Scan for the cell matching the given text and deliver its (X, Y) coordinate at center. 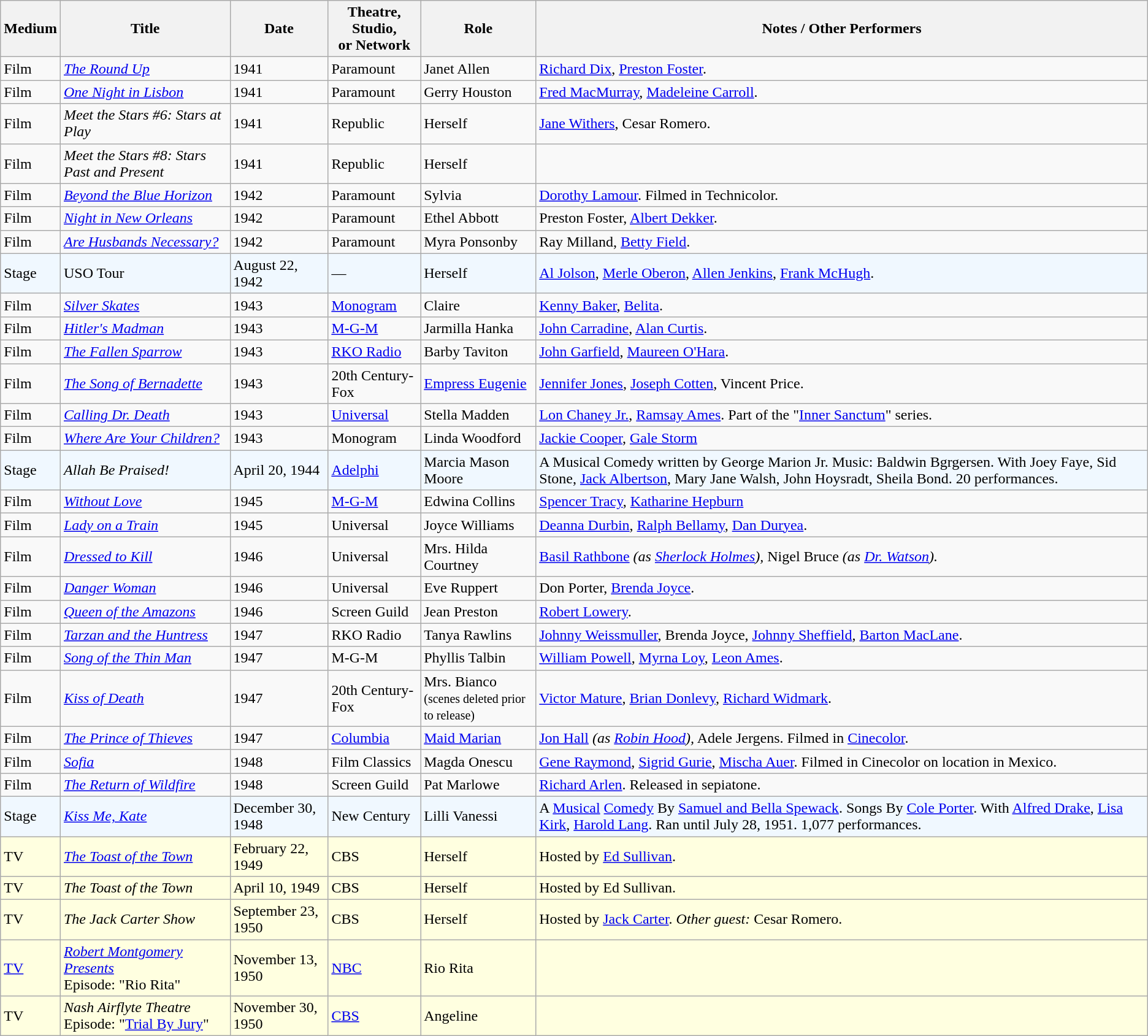
Lon Chaney Jr., Ramsay Ames. Part of the "Inner Sanctum" series. (842, 415)
Sylvia (478, 195)
Deanna Durbin, Ralph Bellamy, Dan Duryea. (842, 525)
Rio Rita (478, 968)
Song of the Thin Man (145, 658)
Fred MacMurray, Madeleine Carroll. (842, 92)
Are Husbands Necessary? (145, 242)
Hosted by Jack Carter. Other guest: Cesar Romero. (842, 920)
Tanya Rawlins (478, 635)
Claire (478, 305)
New Century (374, 816)
Calling Dr. Death (145, 415)
Dressed to Kill (145, 557)
Robert Lowery. (842, 612)
John Garfield, Maureen O'Hara. (842, 351)
Film Classics (374, 761)
The Prince of Thieves (145, 738)
Notes / Other Performers (842, 29)
John Carradine, Alan Curtis. (842, 328)
Without Love (145, 502)
Title (145, 29)
Richard Arlen. Released in sepiatone. (842, 785)
Silver Skates (145, 305)
USO Tour (145, 274)
Night in New Orleans (145, 218)
Lilli Vanessi (478, 816)
Adelphi (374, 470)
Janet Allen (478, 69)
— (374, 274)
February 22, 1949 (279, 856)
The Round Up (145, 69)
Al Jolson, Merle Oberon, Allen Jenkins, Frank McHugh. (842, 274)
Myra Ponsonby (478, 242)
Pat Marlowe (478, 785)
NBC (374, 968)
Date (279, 29)
Danger Woman (145, 588)
Robert Montgomery PresentsEpisode: "Rio Rita" (145, 968)
April 10, 1949 (279, 888)
Linda Woodford (478, 439)
Kiss Me, Kate (145, 816)
Mrs. Hilda Courtney (478, 557)
Gerry Houston (478, 92)
Ethel Abbott (478, 218)
Jane Withers, Cesar Romero. (842, 124)
Phyllis Talbin (478, 658)
Lady on a Train (145, 525)
Kenny Baker, Belita. (842, 305)
Don Porter, Brenda Joyce. (842, 588)
April 20, 1944 (279, 470)
Allah Be Praised! (145, 470)
Hitler's Madman (145, 328)
Eve Ruppert (478, 588)
Preston Foster, Albert Dekker. (842, 218)
Queen of the Amazons (145, 612)
The Jack Carter Show (145, 920)
Role (478, 29)
The Return of Wildfire (145, 785)
Columbia (374, 738)
September 23, 1950 (279, 920)
Edwina Collins (478, 502)
Maid Marian (478, 738)
Barby Taviton (478, 351)
Angeline (478, 1016)
Joyce Williams (478, 525)
The Fallen Sparrow (145, 351)
One Night in Lisbon (145, 92)
Kiss of Death (145, 698)
Mrs. Bianco(scenes deleted prior to release) (478, 698)
Victor Mature, Brian Donlevy, Richard Widmark. (842, 698)
November 30, 1950 (279, 1016)
Magda Onescu (478, 761)
Jon Hall (as Robin Hood), Adele Jergens. Filmed in Cinecolor. (842, 738)
Meet the Stars #8: Stars Past and Present (145, 163)
Jarmilla Hanka (478, 328)
Empress Eugenie (478, 383)
Sofia (145, 761)
Marcia Mason Moore (478, 470)
December 30, 1948 (279, 816)
Ray Milland, Betty Field. (842, 242)
The Song of Bernadette (145, 383)
William Powell, Myrna Loy, Leon Ames. (842, 658)
Nash Airflyte TheatreEpisode: "Trial By Jury" (145, 1016)
Stella Madden (478, 415)
Jean Preston (478, 612)
Jennifer Jones, Joseph Cotten, Vincent Price. (842, 383)
Gene Raymond, Sigrid Gurie, Mischa Auer. Filmed in Cinecolor on location in Mexico. (842, 761)
Beyond the Blue Horizon (145, 195)
Meet the Stars #6: Stars at Play (145, 124)
Spencer Tracy, Katharine Hepburn (842, 502)
Medium (31, 29)
Jackie Cooper, Gale Storm (842, 439)
Dorothy Lamour. Filmed in Technicolor. (842, 195)
Richard Dix, Preston Foster. (842, 69)
Where Are Your Children? (145, 439)
Johnny Weissmuller, Brenda Joyce, Johnny Sheffield, Barton MacLane. (842, 635)
November 13, 1950 (279, 968)
Theatre,Studio,or Network (374, 29)
Basil Rathbone (as Sherlock Holmes), Nigel Bruce (as Dr. Watson). (842, 557)
Tarzan and the Huntress (145, 635)
August 22, 1942 (279, 274)
